Scan for the cell matching the given text and deliver its (x, y) coordinate at center. 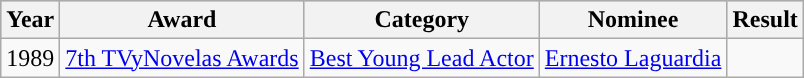
Year (30, 20)
Best Young Lead Actor (422, 58)
Result (765, 20)
Award (182, 20)
Ernesto Laguardia (633, 58)
Category (422, 20)
Nominee (633, 20)
7th TVyNovelas Awards (182, 58)
1989 (30, 58)
